Extract the (X, Y) coordinate from the center of the cell holding the provided text.  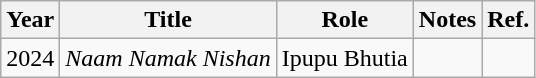
Role (344, 20)
Naam Namak Nishan (168, 58)
Ref. (508, 20)
Notes (447, 20)
Year (30, 20)
Title (168, 20)
Ipupu Bhutia (344, 58)
2024 (30, 58)
